Locate the cell with the specified text and output its (x, y) center coordinate. 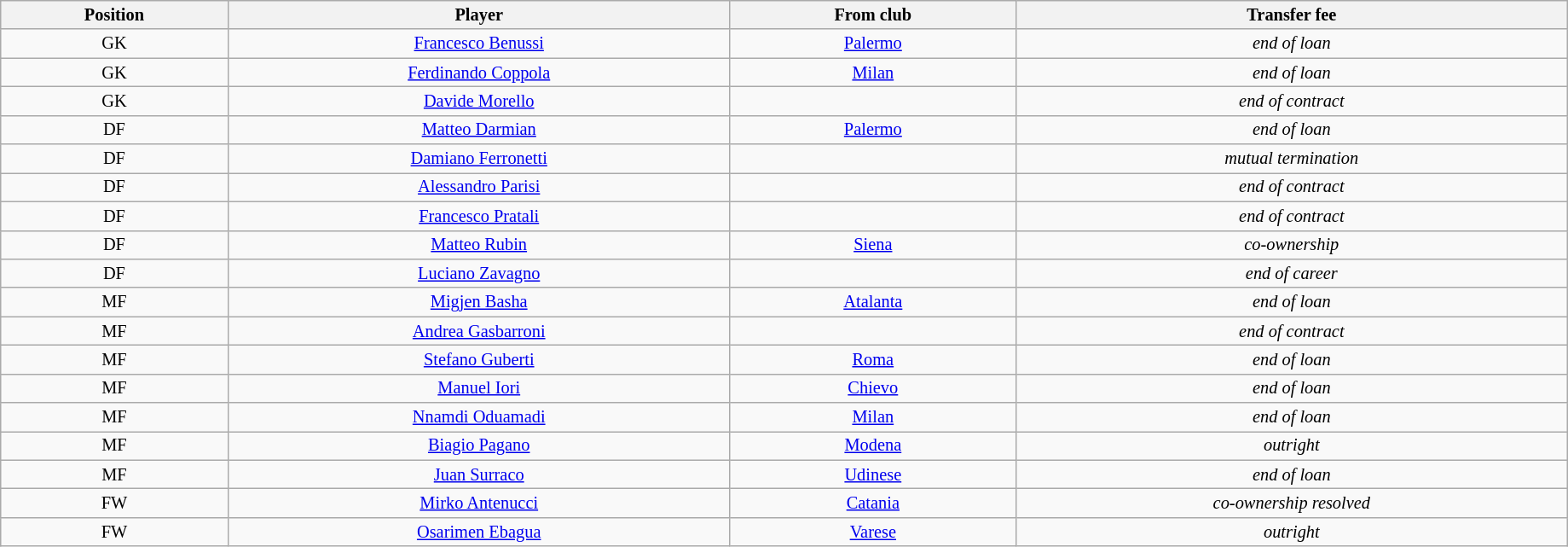
Juan Surraco (479, 474)
Luciano Zavagno (479, 273)
Modena (873, 445)
Transfer fee (1291, 15)
Stefano Guberti (479, 359)
Siena (873, 245)
Matteo Darmian (479, 130)
Player (479, 15)
Position (114, 15)
Roma (873, 359)
Alessandro Parisi (479, 187)
co-ownership resolved (1291, 503)
Davide Morello (479, 101)
co-ownership (1291, 245)
Biagio Pagano (479, 445)
Damiano Ferronetti (479, 159)
Catania (873, 503)
Mirko Antenucci (479, 503)
mutual termination (1291, 159)
Manuel Iori (479, 388)
Francesco Pratali (479, 216)
Ferdinando Coppola (479, 73)
Atalanta (873, 302)
Migjen Basha (479, 302)
From club (873, 15)
Andrea Gasbarroni (479, 331)
Osarimen Ebagua (479, 532)
end of career (1291, 273)
Chievo (873, 388)
Matteo Rubin (479, 245)
Varese (873, 532)
Nnamdi Oduamadi (479, 417)
Udinese (873, 474)
Francesco Benussi (479, 44)
